Identify which cell holds the provided text, then report its [x, y] central coordinate. 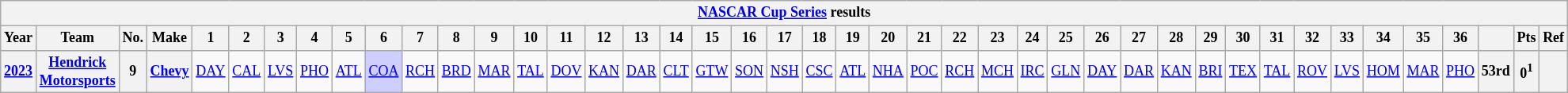
13 [641, 38]
2023 [19, 72]
17 [784, 38]
NASCAR Cup Series results [784, 13]
12 [604, 38]
16 [749, 38]
5 [348, 38]
ROV [1313, 72]
4 [315, 38]
No. [133, 38]
10 [531, 38]
27 [1139, 38]
DOV [566, 72]
53rd [1495, 72]
6 [383, 38]
30 [1243, 38]
Chevy [169, 72]
21 [924, 38]
1 [211, 38]
32 [1313, 38]
19 [853, 38]
01 [1527, 72]
GLN [1066, 72]
2 [247, 38]
BRD [456, 72]
25 [1066, 38]
Ref [1554, 38]
15 [712, 38]
34 [1383, 38]
COA [383, 72]
8 [456, 38]
Year [19, 38]
36 [1460, 38]
7 [421, 38]
CSC [819, 72]
31 [1277, 38]
24 [1033, 38]
33 [1346, 38]
TEX [1243, 72]
26 [1102, 38]
18 [819, 38]
CLT [676, 72]
BRI [1210, 72]
3 [280, 38]
11 [566, 38]
Hendrick Motorsports [78, 72]
HOM [1383, 72]
NHA [889, 72]
GTW [712, 72]
MCH [998, 72]
23 [998, 38]
POC [924, 72]
CAL [247, 72]
Team [78, 38]
22 [960, 38]
IRC [1033, 72]
14 [676, 38]
20 [889, 38]
35 [1423, 38]
NSH [784, 72]
Pts [1527, 38]
Make [169, 38]
29 [1210, 38]
SON [749, 72]
28 [1176, 38]
